Pinpoint the cell where the given text exists, returning its (X, Y) midpoint coordinate. 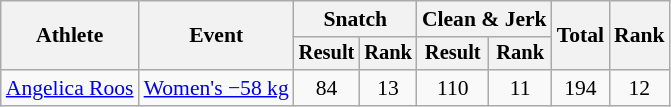
Women's −58 kg (216, 88)
12 (640, 88)
Athlete (70, 36)
13 (388, 88)
Total (580, 36)
194 (580, 88)
Angelica Roos (70, 88)
110 (453, 88)
Snatch (356, 19)
Event (216, 36)
Clean & Jerk (484, 19)
84 (327, 88)
11 (520, 88)
